Output the [X, Y] coordinate of the center of the cell containing the given text.  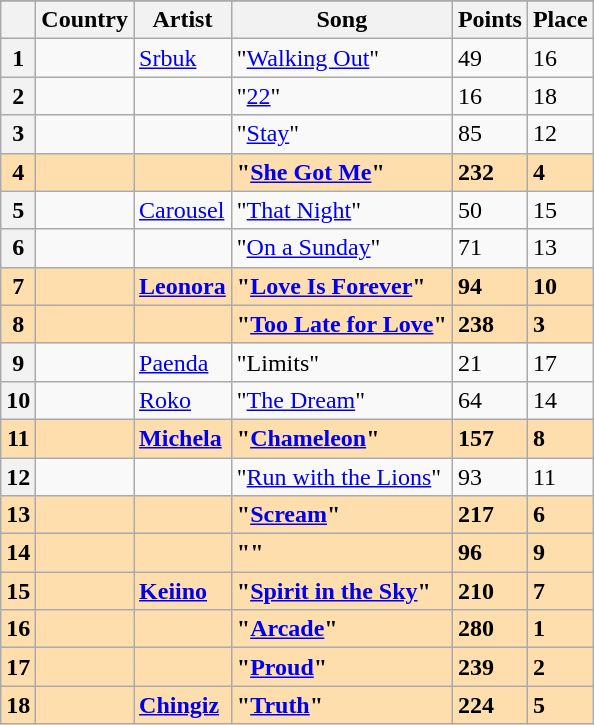
"The Dream" [342, 400]
49 [490, 58]
96 [490, 553]
Place [560, 20]
"That Night" [342, 210]
232 [490, 172]
"" [342, 553]
Roko [183, 400]
Leonora [183, 286]
71 [490, 248]
"Love Is Forever" [342, 286]
Michela [183, 438]
157 [490, 438]
280 [490, 629]
"Proud" [342, 667]
"Spirit in the Sky" [342, 591]
238 [490, 324]
"On a Sunday" [342, 248]
"Truth" [342, 705]
64 [490, 400]
Points [490, 20]
Carousel [183, 210]
Country [85, 20]
Chingiz [183, 705]
"Arcade" [342, 629]
224 [490, 705]
50 [490, 210]
217 [490, 515]
Keiino [183, 591]
"Scream" [342, 515]
"Stay" [342, 134]
85 [490, 134]
"Chameleon" [342, 438]
94 [490, 286]
Artist [183, 20]
"Walking Out" [342, 58]
239 [490, 667]
"She Got Me" [342, 172]
Paenda [183, 362]
"Run with the Lions" [342, 477]
"22" [342, 96]
"Limits" [342, 362]
Song [342, 20]
21 [490, 362]
"Too Late for Love" [342, 324]
93 [490, 477]
Srbuk [183, 58]
210 [490, 591]
